For the text-containing cell, return its midpoint in [x, y] coordinate format. 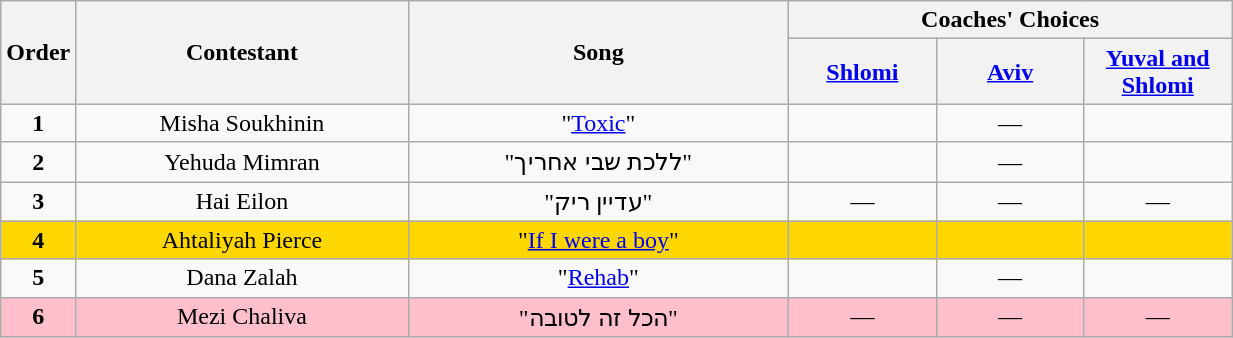
Misha Soukhinin [242, 123]
Order [38, 52]
Mezi Chaliva [242, 317]
Yehuda Mimran [242, 162]
Yuval and Shlomi [1158, 72]
"עדיין ריק" [598, 202]
3 [38, 202]
Shlomi [863, 72]
"Rehab" [598, 278]
4 [38, 240]
6 [38, 317]
Hai Eilon [242, 202]
2 [38, 162]
"ללכת שבי אחריך" [598, 162]
Aviv [1010, 72]
Song [598, 52]
Contestant [242, 52]
"Toxic" [598, 123]
Coaches' Choices [1010, 20]
1 [38, 123]
"הכל זה לטובה" [598, 317]
Dana Zalah [242, 278]
"If I were a boy" [598, 240]
5 [38, 278]
Ahtaliyah Pierce [242, 240]
